Detect which cell encompasses the target text, then output its (x, y) center coordinate. 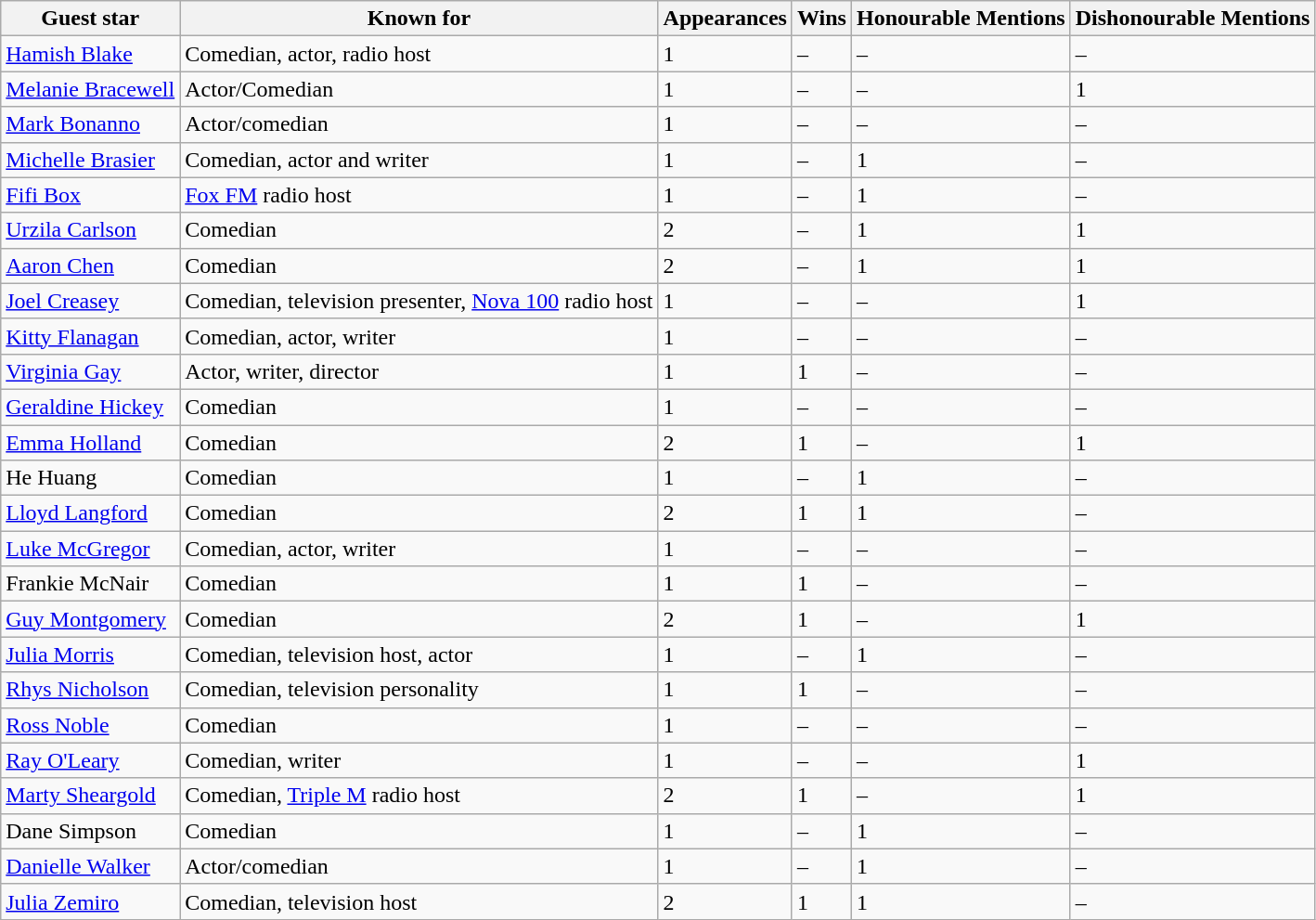
Frankie McNair (91, 584)
Michelle Brasier (91, 160)
Honourable Mentions (961, 19)
Fifi Box (91, 195)
Comedian, Triple M radio host (419, 796)
Guy Montgomery (91, 619)
He Huang (91, 478)
Comedian, television presenter, Nova 100 radio host (419, 301)
Comedian, television host, actor (419, 654)
Comedian, television host (419, 901)
Joel Creasey (91, 301)
Actor, writer, director (419, 371)
Comedian, television personality (419, 690)
Danielle Walker (91, 866)
Mark Bonanno (91, 124)
Urzila Carlson (91, 230)
Ray O'Leary (91, 760)
Dishonourable Mentions (1193, 19)
Julia Morris (91, 654)
Melanie Bracewell (91, 89)
Ross Noble (91, 725)
Dane Simpson (91, 831)
Marty Sheargold (91, 796)
Wins (821, 19)
Known for (419, 19)
Comedian, writer (419, 760)
Kitty Flanagan (91, 336)
Luke McGregor (91, 549)
Actor/Comedian (419, 89)
Comedian, actor, radio host (419, 54)
Hamish Blake (91, 54)
Geraldine Hickey (91, 407)
Lloyd Langford (91, 513)
Virginia Gay (91, 371)
Rhys Nicholson (91, 690)
Guest star (91, 19)
Aaron Chen (91, 266)
Fox FM radio host (419, 195)
Appearances (725, 19)
Comedian, actor and writer (419, 160)
Emma Holland (91, 443)
Julia Zemiro (91, 901)
